Provide the (X, Y) coordinate of the cell's center where the given text is located.  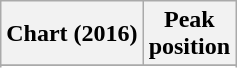
Chart (2016) (72, 34)
Peak position (189, 34)
